Extract the [x, y] coordinate from the center of the cell holding the provided text.  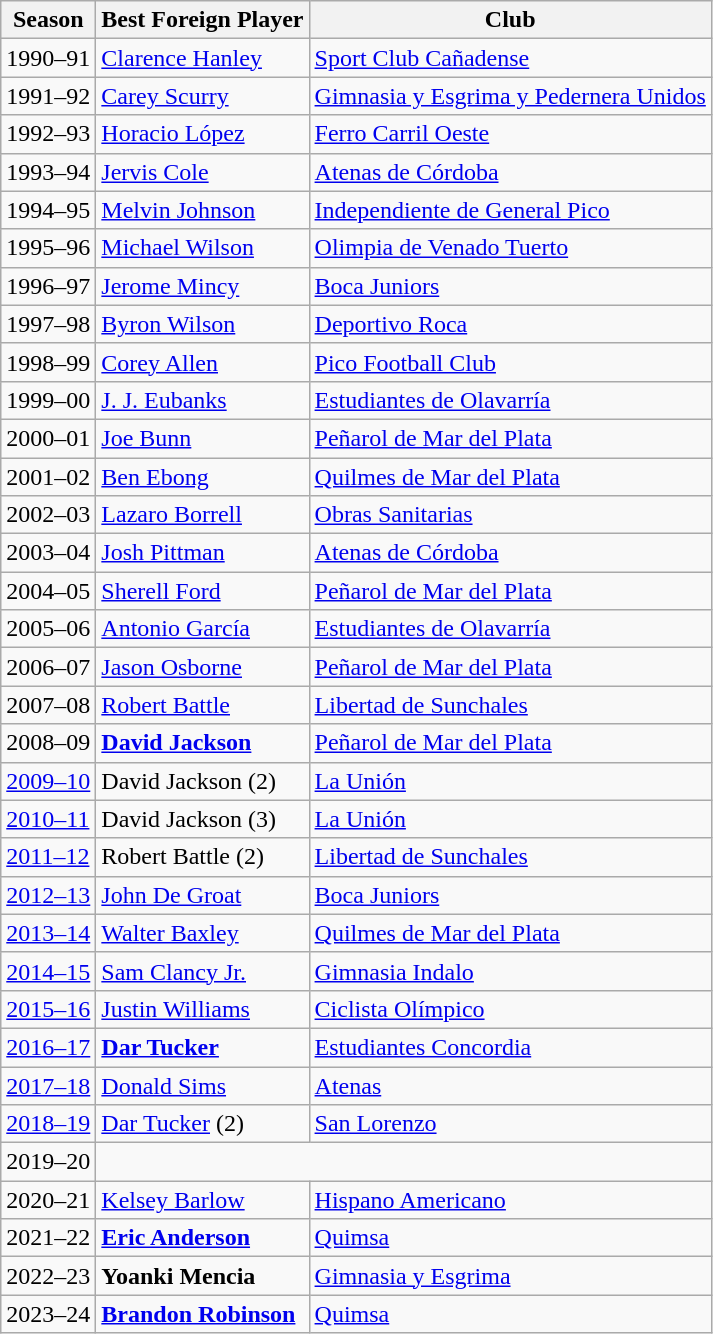
Ben Ebong [202, 477]
Robert Battle [202, 705]
2013–14 [48, 933]
2015–16 [48, 1009]
2007–08 [48, 705]
Eric Anderson [202, 1238]
David Jackson (3) [202, 819]
Independiente de General Pico [510, 210]
2000–01 [48, 438]
David Jackson (2) [202, 781]
2004–05 [48, 591]
2019–20 [48, 1162]
Carey Scurry [202, 96]
Sherell Ford [202, 591]
2023–24 [48, 1314]
Josh Pittman [202, 553]
2010–11 [48, 819]
Lazaro Borrell [202, 515]
2011–12 [48, 857]
1993–94 [48, 172]
1994–95 [48, 210]
Ciclista Olímpico [510, 1009]
Robert Battle (2) [202, 857]
Jason Osborne [202, 667]
2005–06 [48, 629]
Corey Allen [202, 362]
1992–93 [48, 134]
Gimnasia y Esgrima y Pedernera Unidos [510, 96]
1999–00 [48, 400]
Pico Football Club [510, 362]
1990–91 [48, 58]
1991–92 [48, 96]
Joe Bunn [202, 438]
2003–04 [48, 553]
2017–18 [48, 1085]
Club [510, 20]
Obras Sanitarias [510, 515]
1996–97 [48, 286]
2012–13 [48, 895]
2020–21 [48, 1200]
1998–99 [48, 362]
San Lorenzo [510, 1124]
Ferro Carril Oeste [510, 134]
2021–22 [48, 1238]
Jerome Mincy [202, 286]
Sam Clancy Jr. [202, 971]
2008–09 [48, 743]
Kelsey Barlow [202, 1200]
Michael Wilson [202, 248]
Olimpia de Venado Tuerto [510, 248]
Jervis Cole [202, 172]
Sport Club Cañadense [510, 58]
Justin Williams [202, 1009]
Antonio García [202, 629]
1995–96 [48, 248]
Gimnasia Indalo [510, 971]
2006–07 [48, 667]
2022–23 [48, 1276]
Donald Sims [202, 1085]
Atenas [510, 1085]
Byron Wilson [202, 324]
Hispano Americano [510, 1200]
Gimnasia y Esgrima [510, 1276]
David Jackson [202, 743]
Best Foreign Player [202, 20]
Melvin Johnson [202, 210]
Clarence Hanley [202, 58]
John De Groat [202, 895]
Season [48, 20]
Dar Tucker (2) [202, 1124]
2002–03 [48, 515]
Dar Tucker [202, 1047]
2001–02 [48, 477]
Deportivo Roca [510, 324]
Walter Baxley [202, 933]
Estudiantes Concordia [510, 1047]
2018–19 [48, 1124]
2016–17 [48, 1047]
Horacio López [202, 134]
2009–10 [48, 781]
J. J. Eubanks [202, 400]
2014–15 [48, 971]
Yoanki Mencia [202, 1276]
Brandon Robinson [202, 1314]
1997–98 [48, 324]
